From the cell containing the given text, extract its center point as [X, Y] coordinate. 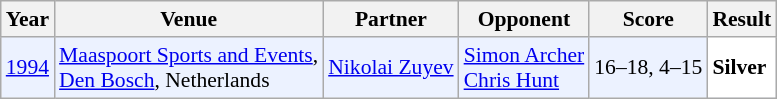
Maaspoort Sports and Events,Den Bosch, Netherlands [188, 68]
Venue [188, 19]
Simon Archer Chris Hunt [524, 68]
Result [742, 19]
Silver [742, 68]
Opponent [524, 19]
Partner [390, 19]
Score [648, 19]
Year [28, 19]
Nikolai Zuyev [390, 68]
1994 [28, 68]
16–18, 4–15 [648, 68]
